Output the (X, Y) coordinate of the center of the cell containing the given text.  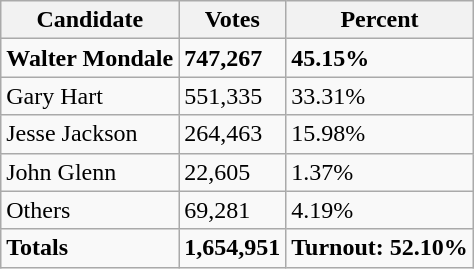
45.15% (380, 58)
33.31% (380, 96)
264,463 (232, 134)
69,281 (232, 210)
Walter Mondale (90, 58)
Totals (90, 248)
John Glenn (90, 172)
1.37% (380, 172)
Candidate (90, 20)
4.19% (380, 210)
Jesse Jackson (90, 134)
551,335 (232, 96)
Gary Hart (90, 96)
747,267 (232, 58)
Turnout: 52.10% (380, 248)
15.98% (380, 134)
22,605 (232, 172)
1,654,951 (232, 248)
Others (90, 210)
Votes (232, 20)
Percent (380, 20)
